Pinpoint the cell where the given text exists, returning its (x, y) midpoint coordinate. 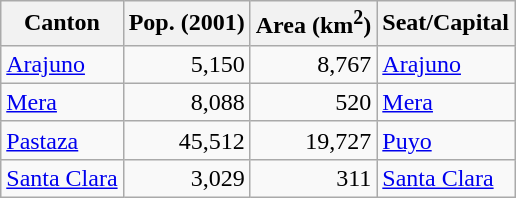
Pop. (2001) (186, 24)
8,767 (314, 64)
Area (km2) (314, 24)
3,029 (186, 178)
8,088 (186, 102)
19,727 (314, 140)
520 (314, 102)
45,512 (186, 140)
311 (314, 178)
5,150 (186, 64)
Seat/Capital (446, 24)
Puyo (446, 140)
Pastaza (62, 140)
Canton (62, 24)
